Capture the cell that displays the provided text and extract its (X, Y) central coordinate. 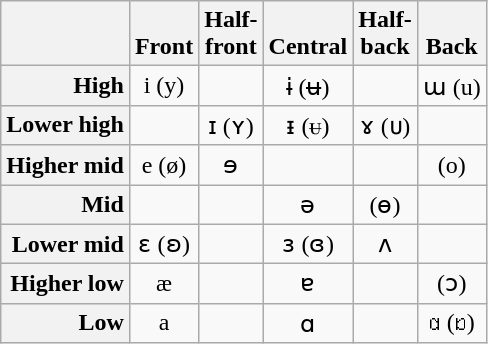
Low (66, 323)
Lower mid (66, 244)
ᵻ (ᵾ) (308, 125)
ɛ (ʚ) (164, 244)
ɪ (ʏ) (231, 125)
ꭤ (ɒ) (452, 323)
a (164, 323)
Half-front (231, 34)
æ (164, 284)
Mid (66, 204)
ʌ (385, 244)
Lower high (66, 125)
ɐ (308, 284)
Back (452, 34)
Higher low (66, 284)
ə (308, 204)
(ɔ) (452, 284)
ɜ (ɞ) (308, 244)
(ɵ) (385, 204)
Half-back (385, 34)
Central (308, 34)
Front (164, 34)
ɯ (u) (452, 86)
(o) (452, 165)
i (y) (164, 86)
ɤ (ᴜ) (385, 125)
ɑ (308, 323)
Higher mid (66, 165)
ɨ (ʉ) (308, 86)
High (66, 86)
e (ø) (164, 165)
ɘ (231, 165)
